Detect which cell encompasses the target text, then output its (x, y) center coordinate. 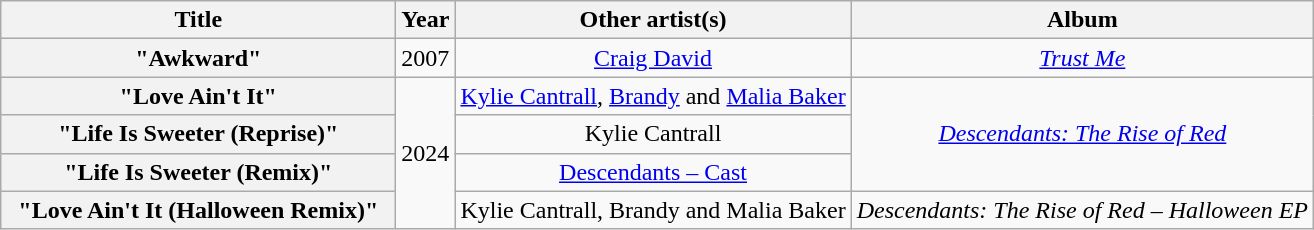
Title (198, 20)
"Life Is Sweeter (Remix)" (198, 172)
"Love Ain't It (Halloween Remix)" (198, 210)
2007 (426, 58)
"Love Ain't It" (198, 96)
Descendants – Cast (653, 172)
Craig David (653, 58)
2024 (426, 153)
"Awkward" (198, 58)
Descendants: The Rise of Red (1082, 134)
Year (426, 20)
Other artist(s) (653, 20)
Kylie Cantrall (653, 134)
"Life Is Sweeter (Reprise)" (198, 134)
Trust Me (1082, 58)
Descendants: The Rise of Red – Halloween EP (1082, 210)
Album (1082, 20)
